Determine the (x, y) coordinate at the center of the cell enclosing the given text.  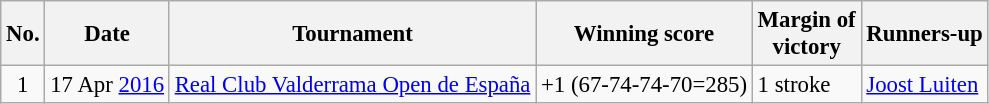
Tournament (352, 34)
Date (107, 34)
Margin ofvictory (806, 34)
1 (23, 85)
+1 (67-74-74-70=285) (644, 85)
17 Apr 2016 (107, 85)
Runners-up (924, 34)
Joost Luiten (924, 85)
Winning score (644, 34)
1 stroke (806, 85)
No. (23, 34)
Real Club Valderrama Open de España (352, 85)
